Search for the cell housing the specified text and yield its [x, y] center coordinate. 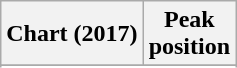
Chart (2017) [72, 34]
Peak position [189, 34]
